Capture the cell that displays the provided text and extract its (X, Y) central coordinate. 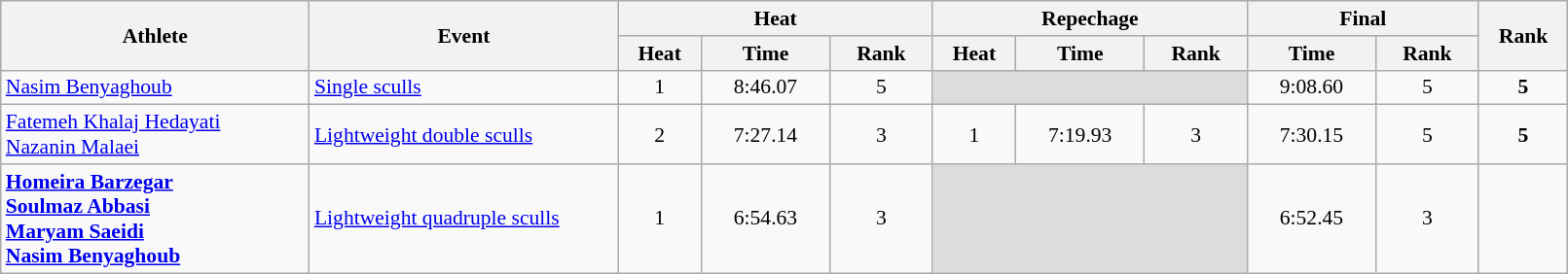
Repechage (1090, 18)
Fatemeh Khalaj HedayatiNazanin Malaei (156, 134)
2 (660, 134)
8:46.07 (765, 87)
Athlete (156, 35)
7:19.93 (1080, 134)
6:54.63 (765, 219)
Nasim Benyaghoub (156, 87)
Single sculls (463, 87)
Event (463, 35)
Homeira BarzegarSoulmaz AbbasiMaryam SaeidiNasim Benyaghoub (156, 219)
9:08.60 (1311, 87)
6:52.45 (1311, 219)
Lightweight double sculls (463, 134)
Final (1363, 18)
7:27.14 (765, 134)
7:30.15 (1311, 134)
Lightweight quadruple sculls (463, 219)
